Determine the [X, Y] coordinate at the center of the cell enclosing the given text.  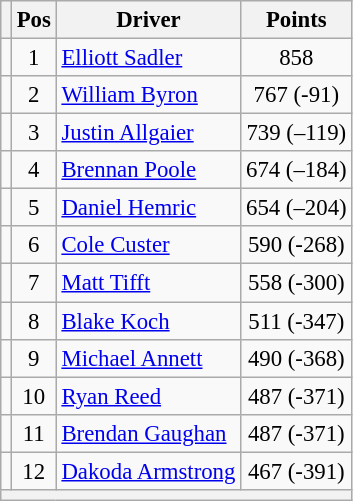
Daniel Hemric [148, 208]
5 [34, 208]
Dakoda Armstrong [148, 471]
Pos [34, 20]
Elliott Sadler [148, 58]
Points [296, 20]
490 (-368) [296, 358]
Brendan Gaughan [148, 433]
590 (-268) [296, 245]
4 [34, 170]
Cole Custer [148, 245]
10 [34, 396]
674 (–184) [296, 170]
9 [34, 358]
1 [34, 58]
Driver [148, 20]
739 (–119) [296, 133]
6 [34, 245]
3 [34, 133]
511 (-347) [296, 321]
654 (–204) [296, 208]
William Byron [148, 95]
Justin Allgaier [148, 133]
2 [34, 95]
7 [34, 283]
Matt Tifft [148, 283]
Brennan Poole [148, 170]
467 (-391) [296, 471]
8 [34, 321]
Blake Koch [148, 321]
Michael Annett [148, 358]
558 (-300) [296, 283]
Ryan Reed [148, 396]
11 [34, 433]
858 [296, 58]
12 [34, 471]
767 (-91) [296, 95]
